Find where the given text appears and provide that cell's center as [X, Y] coordinate. 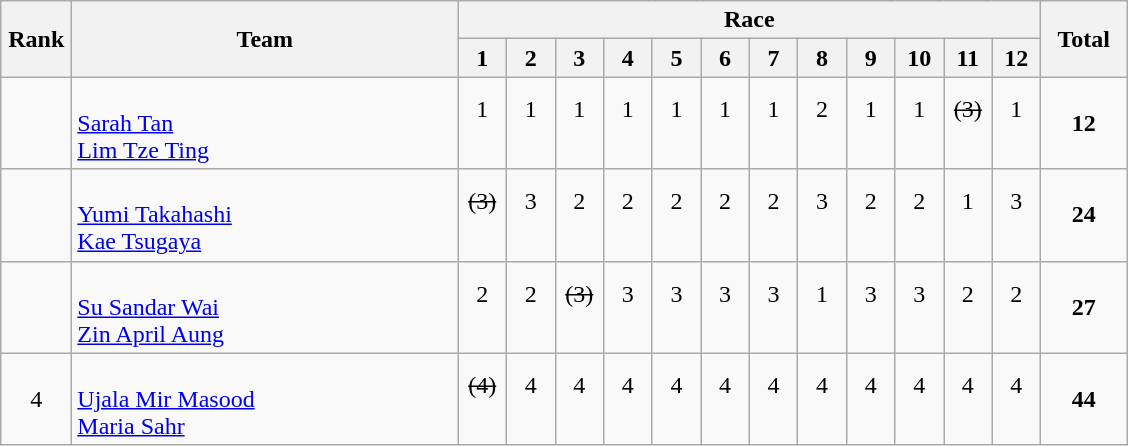
Su Sandar WaiZin April Aung [265, 307]
8 [822, 58]
Sarah TanLim Tze Ting [265, 123]
Race [750, 20]
27 [1084, 307]
Team [265, 39]
Yumi TakahashiKae Tsugaya [265, 215]
5 [676, 58]
Rank [36, 39]
Ujala Mir MasoodMaria Sahr [265, 399]
(4) [482, 399]
24 [1084, 215]
10 [920, 58]
6 [726, 58]
9 [870, 58]
11 [968, 58]
44 [1084, 399]
7 [774, 58]
Total [1084, 39]
